Return the (x, y) coordinate for the center point of the cell that contains the specified text.  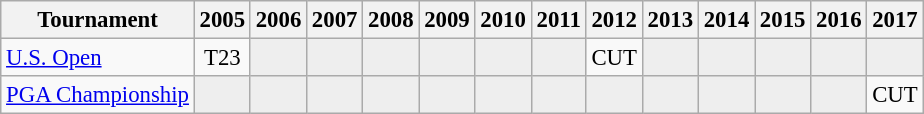
2016 (839, 20)
T23 (222, 58)
2005 (222, 20)
2006 (278, 20)
2007 (335, 20)
2011 (558, 20)
2012 (614, 20)
U.S. Open (98, 58)
2010 (503, 20)
2013 (670, 20)
2015 (783, 20)
2009 (447, 20)
2014 (726, 20)
2017 (895, 20)
2008 (391, 20)
PGA Championship (98, 95)
Tournament (98, 20)
